Identify which cell holds the provided text, then report its (X, Y) central coordinate. 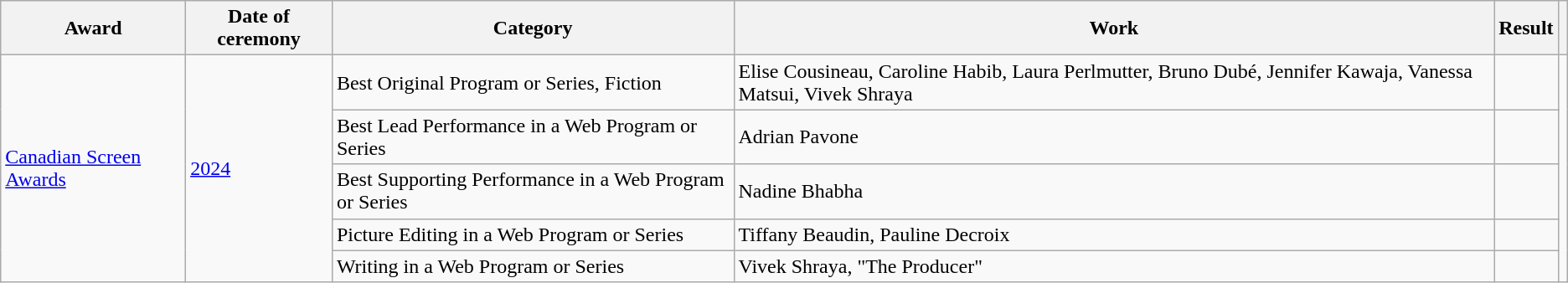
Vivek Shraya, "The Producer" (1114, 266)
Best Lead Performance in a Web Program or Series (533, 137)
Best Original Program or Series, Fiction (533, 82)
Best Supporting Performance in a Web Program or Series (533, 191)
Award (94, 28)
2024 (260, 169)
Adrian Pavone (1114, 137)
Category (533, 28)
Writing in a Web Program or Series (533, 266)
Date of ceremony (260, 28)
Nadine Bhabha (1114, 191)
Tiffany Beaudin, Pauline Decroix (1114, 234)
Picture Editing in a Web Program or Series (533, 234)
Result (1526, 28)
Elise Cousineau, Caroline Habib, Laura Perlmutter, Bruno Dubé, Jennifer Kawaja, Vanessa Matsui, Vivek Shraya (1114, 82)
Work (1114, 28)
Canadian Screen Awards (94, 169)
